Detect which cell encompasses the target text, then output its (X, Y) center coordinate. 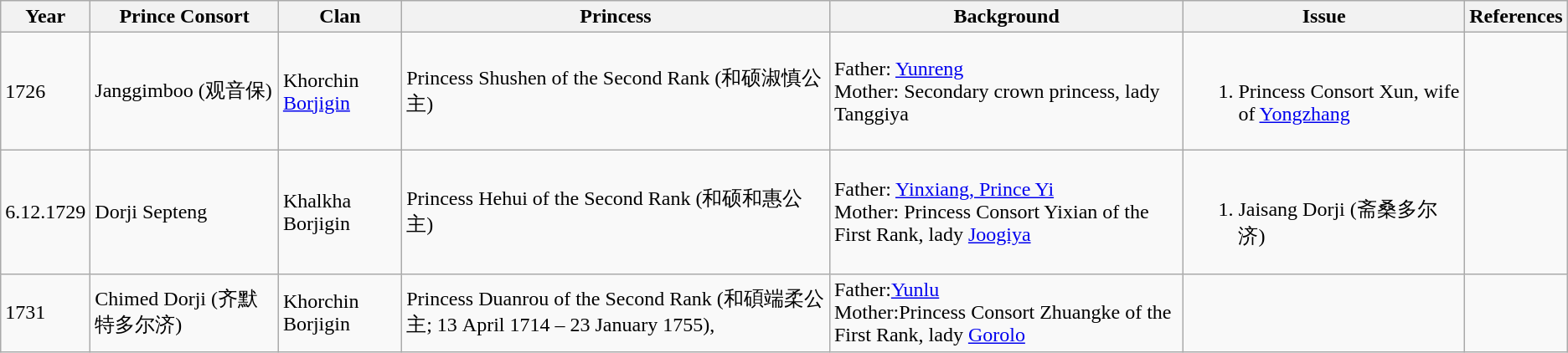
Chimed Dorji (齐默特多尔济) (184, 313)
Janggimboo (观音保) (184, 91)
Background (1007, 17)
Princess (616, 17)
Princess Hehui of the Second Rank (和硕和惠公主) (616, 212)
Prince Consort (184, 17)
Khalkha Borjigin (340, 212)
Princess Consort Xun, wife of Yongzhang (1324, 91)
1731 (45, 313)
Jaisang Dorji (斋桑多尔济) (1324, 212)
1726 (45, 91)
Princess Duanrou of the Second Rank (和碩端柔公主; 13 April 1714 – 23 January 1755), (616, 313)
Issue (1324, 17)
Clan (340, 17)
References (1516, 17)
Father:YunluMother:Princess Consort Zhuangke of the First Rank, lady Gorolo (1007, 313)
Father: YunrengMother: Secondary crown princess, lady Tanggiya (1007, 91)
Dorji Septeng (184, 212)
Year (45, 17)
Princess Shushen of the Second Rank (和硕淑慎公主) (616, 91)
Father: Yinxiang, Prince YiMother: Princess Consort Yixian of the First Rank, lady Joogiya (1007, 212)
6.12.1729 (45, 212)
